Identify which cell holds the provided text, then report its (x, y) central coordinate. 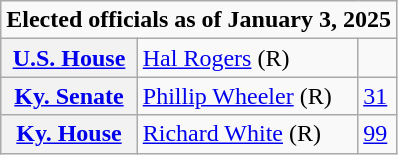
Hal Rogers (R) (247, 58)
99 (378, 134)
31 (378, 96)
Ky. Senate (69, 96)
Elected officials as of January 3, 2025 (199, 20)
Ky. House (69, 134)
Phillip Wheeler (R) (247, 96)
U.S. House (69, 58)
Richard White (R) (247, 134)
